For the text-containing cell, return its midpoint in [x, y] coordinate format. 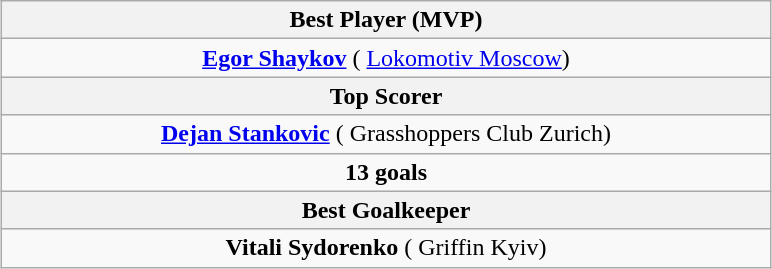
13 goals [386, 172]
Dejan Stankovic ( Grasshoppers Club Zurich) [386, 134]
Vitali Sydorenko ( Griffin Kyiv) [386, 248]
Best Goalkeeper [386, 210]
Top Scorer [386, 96]
Best Player (MVP) [386, 20]
Egor Shaykov ( Lokomotiv Moscow) [386, 58]
